Detect which cell encompasses the target text, then output its (x, y) center coordinate. 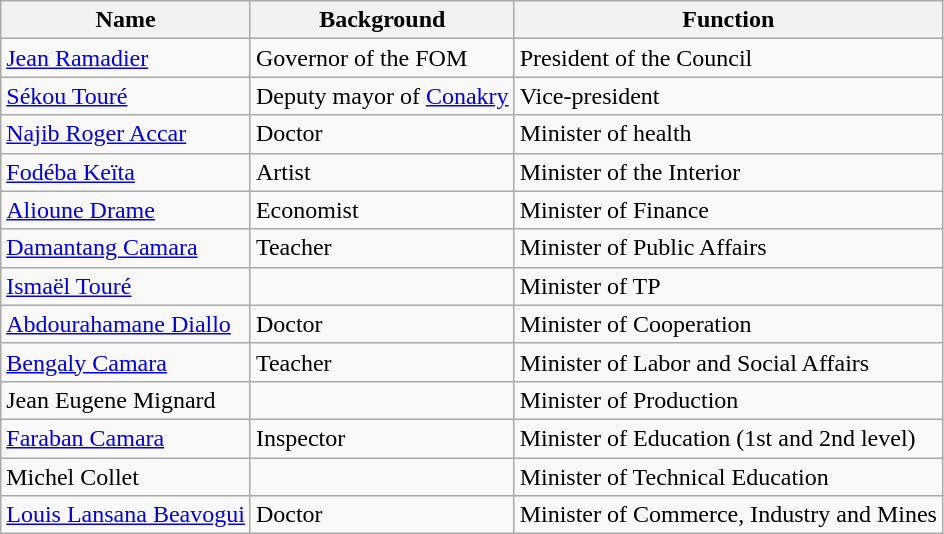
Damantang Camara (126, 248)
Governor of the FOM (382, 58)
Minister of Commerce, Industry and Mines (728, 515)
Minister of the Interior (728, 172)
Louis Lansana Beavogui (126, 515)
Economist (382, 210)
Minister of health (728, 134)
Minister of Labor and Social Affairs (728, 362)
Minister of Public Affairs (728, 248)
Ismaël Touré (126, 286)
Jean Eugene Mignard (126, 400)
Sékou Touré (126, 96)
Najib Roger Accar (126, 134)
Minister of Cooperation (728, 324)
Faraban Camara (126, 438)
Vice-president (728, 96)
Inspector (382, 438)
Michel Collet (126, 477)
Bengaly Camara (126, 362)
Function (728, 20)
Minister of Technical Education (728, 477)
Minister of Education (1st and 2nd level) (728, 438)
Fodéba Keïta (126, 172)
Minister of Production (728, 400)
Jean Ramadier (126, 58)
Artist (382, 172)
Abdourahamane Diallo (126, 324)
Name (126, 20)
Minister of TP (728, 286)
Background (382, 20)
President of the Council (728, 58)
Deputy mayor of Conakry (382, 96)
Minister of Finance (728, 210)
Alioune Drame (126, 210)
